Detect which cell encompasses the target text, then output its [X, Y] center coordinate. 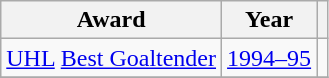
Award [112, 20]
UHL Best Goaltender [112, 58]
Year [270, 20]
1994–95 [270, 58]
